Detect which cell encompasses the target text, then output its (x, y) center coordinate. 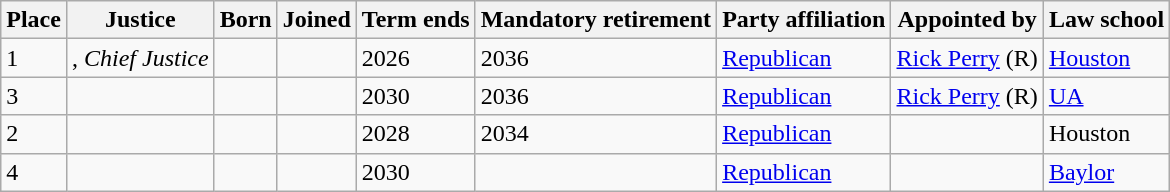
2026 (416, 58)
Joined (316, 20)
Born (246, 20)
Term ends (416, 20)
Place (34, 20)
4 (34, 172)
Appointed by (967, 20)
3 (34, 96)
Law school (1106, 20)
UA (1106, 96)
Baylor (1106, 172)
2034 (596, 134)
1 (34, 58)
Mandatory retirement (596, 20)
, Chief Justice (140, 58)
2 (34, 134)
Party affiliation (804, 20)
2028 (416, 134)
Justice (140, 20)
